Detect which cell encompasses the target text, then output its [X, Y] center coordinate. 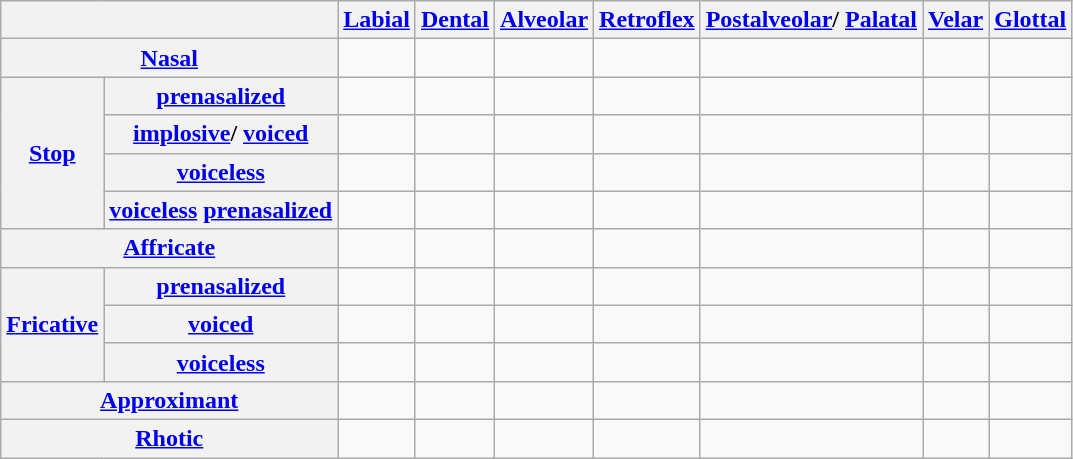
Glottal [1030, 20]
Fricative [52, 324]
Retroflex [648, 20]
Dental [454, 20]
voiceless prenasalized [221, 210]
Postalveolar/ Palatal [811, 20]
Nasal [170, 58]
voiced [221, 324]
Approximant [170, 400]
Alveolar [544, 20]
Stop [52, 153]
implosive/ voiced [221, 134]
Velar [956, 20]
Affricate [170, 248]
Rhotic [170, 438]
Labial [377, 20]
